For the text-containing cell, return its midpoint in (X, Y) coordinate format. 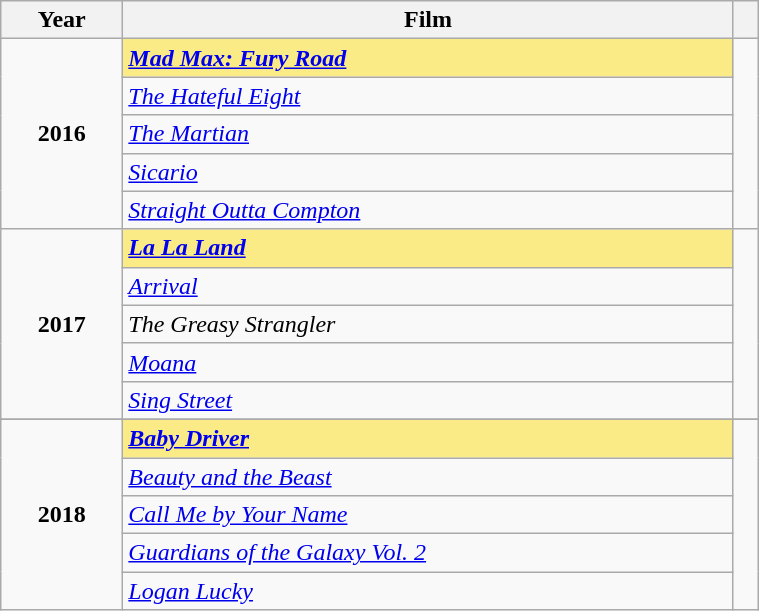
Year (62, 20)
Moana (428, 362)
2017 (62, 324)
2016 (62, 134)
The Martian (428, 134)
Arrival (428, 286)
Logan Lucky (428, 591)
Call Me by Your Name (428, 515)
Guardians of the Galaxy Vol. 2 (428, 553)
Straight Outta Compton (428, 210)
2018 (62, 514)
Mad Max: Fury Road (428, 58)
Beauty and the Beast (428, 477)
Sicario (428, 172)
La La Land (428, 248)
Sing Street (428, 400)
The Greasy Strangler (428, 324)
The Hateful Eight (428, 96)
Film (428, 20)
Baby Driver (428, 438)
